Detect which cell encompasses the target text, then output its [X, Y] center coordinate. 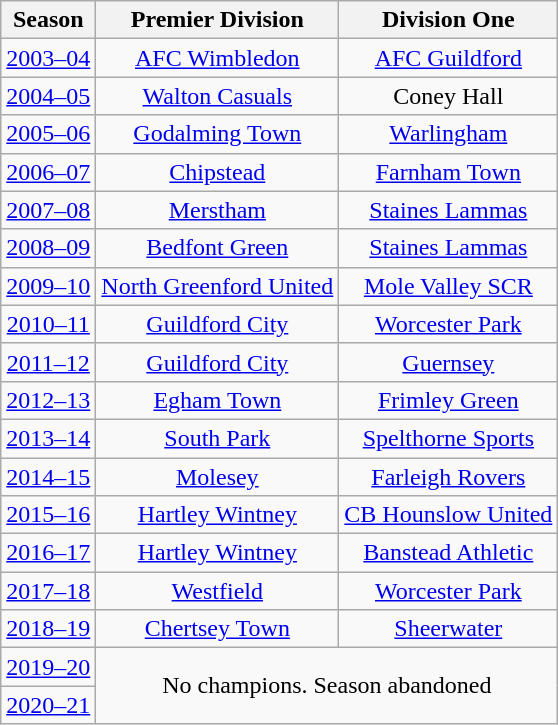
2013–14 [48, 438]
2005–06 [48, 134]
2006–07 [48, 172]
2011–12 [48, 362]
South Park [218, 438]
Walton Casuals [218, 96]
2017–18 [48, 591]
2016–17 [48, 553]
2020–21 [48, 705]
Warlingham [448, 134]
Godalming Town [218, 134]
2010–11 [48, 324]
Season [48, 20]
Merstham [218, 210]
North Greenford United [218, 286]
Mole Valley SCR [448, 286]
Banstead Athletic [448, 553]
2015–16 [48, 515]
2009–10 [48, 286]
Frimley Green [448, 400]
Egham Town [218, 400]
No champions. Season abandoned [327, 686]
AFC Wimbledon [218, 58]
2012–13 [48, 400]
2007–08 [48, 210]
Molesey [218, 477]
Bedfont Green [218, 248]
Premier Division [218, 20]
2019–20 [48, 667]
AFC Guildford [448, 58]
Westfield [218, 591]
Spelthorne Sports [448, 438]
Farnham Town [448, 172]
2008–09 [48, 248]
Division One [448, 20]
Farleigh Rovers [448, 477]
Guernsey [448, 362]
Sheerwater [448, 629]
2018–19 [48, 629]
CB Hounslow United [448, 515]
Chipstead [218, 172]
2003–04 [48, 58]
Coney Hall [448, 96]
2014–15 [48, 477]
2004–05 [48, 96]
Chertsey Town [218, 629]
